Find where the given text appears and provide that cell's center as (x, y) coordinate. 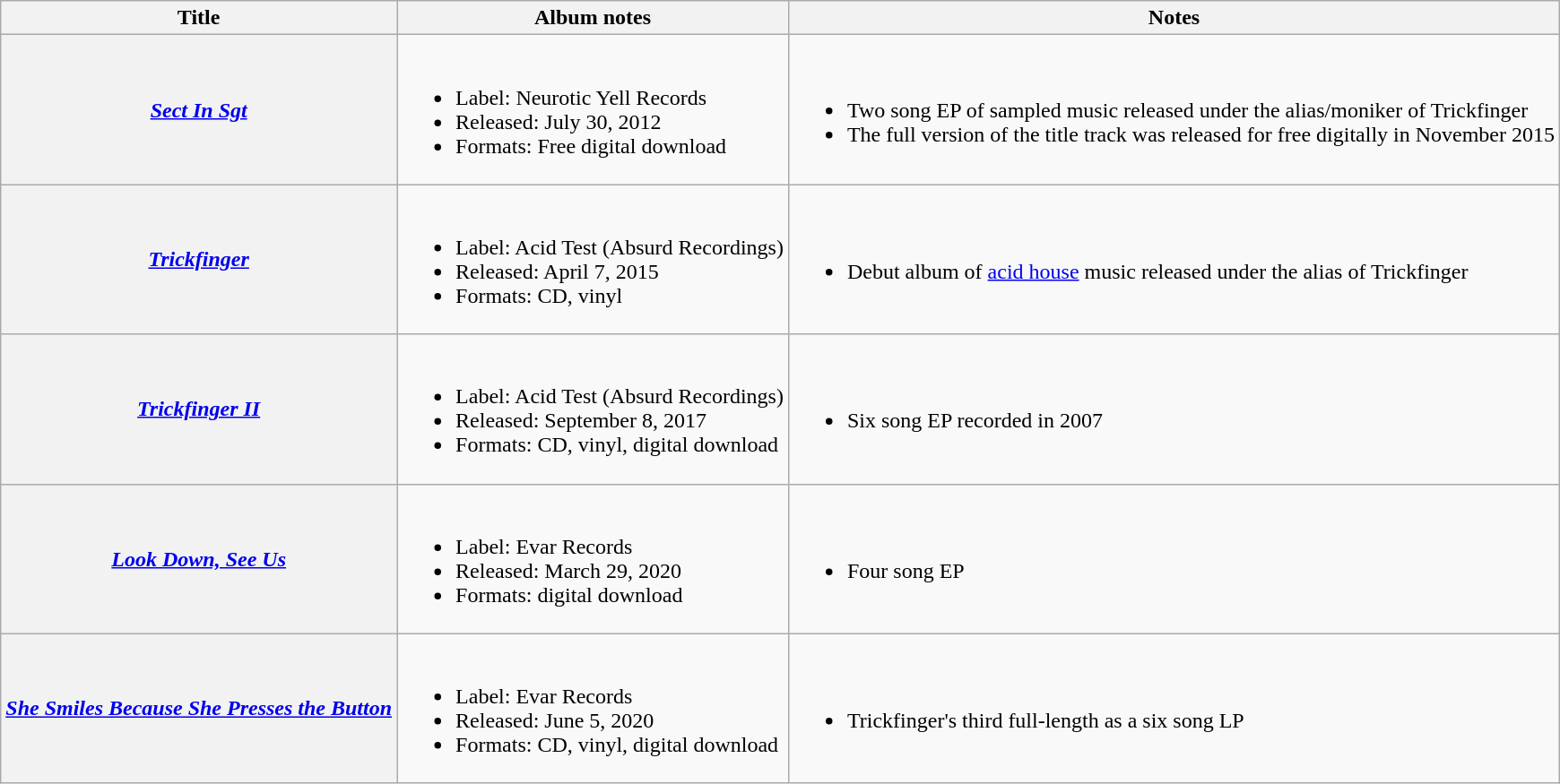
Four song EP (1174, 559)
Sect In Sgt (199, 109)
Six song EP recorded in 2007 (1174, 409)
Label: Neurotic Yell RecordsReleased: July 30, 2012Formats: Free digital download (594, 109)
She Smiles Because She Presses the Button (199, 708)
Trickfinger II (199, 409)
Trickfinger (199, 260)
Label: Acid Test (Absurd Recordings)Released: April 7, 2015Formats: CD, vinyl (594, 260)
Notes (1174, 18)
Label: Evar RecordsReleased: March 29, 2020Formats: digital download (594, 559)
Label: Acid Test (Absurd Recordings)Released: September 8, 2017Formats: CD, vinyl, digital download (594, 409)
Album notes (594, 18)
Debut album of acid house music released under the alias of Trickfinger (1174, 260)
Trickfinger's third full-length as a six song LP (1174, 708)
Label: Evar RecordsReleased: June 5, 2020Formats: CD, vinyl, digital download (594, 708)
Title (199, 18)
Look Down, See Us (199, 559)
